Determine the [X, Y] coordinate at the center of the cell enclosing the given text.  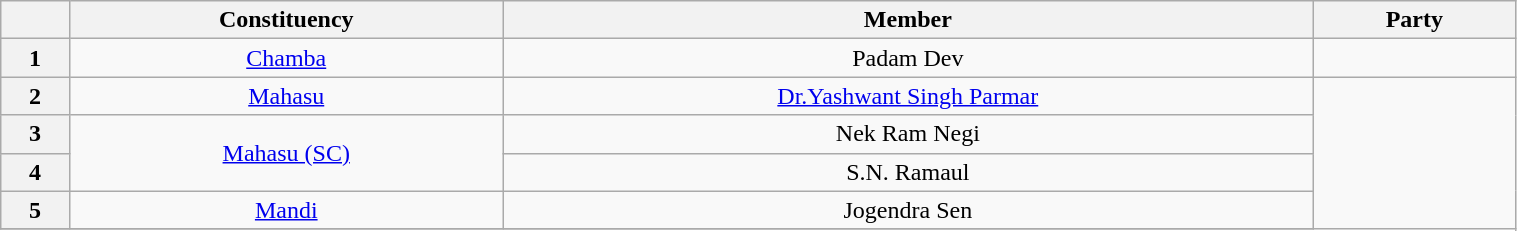
S.N. Ramaul [908, 172]
4 [36, 172]
Padam Dev [908, 58]
3 [36, 134]
Party [1415, 20]
Jogendra Sen [908, 210]
Nek Ram Negi [908, 134]
Chamba [286, 58]
Mahasu (SC) [286, 153]
5 [36, 210]
Constituency [286, 20]
1 [36, 58]
Member [908, 20]
Dr.Yashwant Singh Parmar [908, 96]
Mahasu [286, 96]
Mandi [286, 210]
2 [36, 96]
